Provide the [X, Y] coordinate of the cell's center where the given text is located.  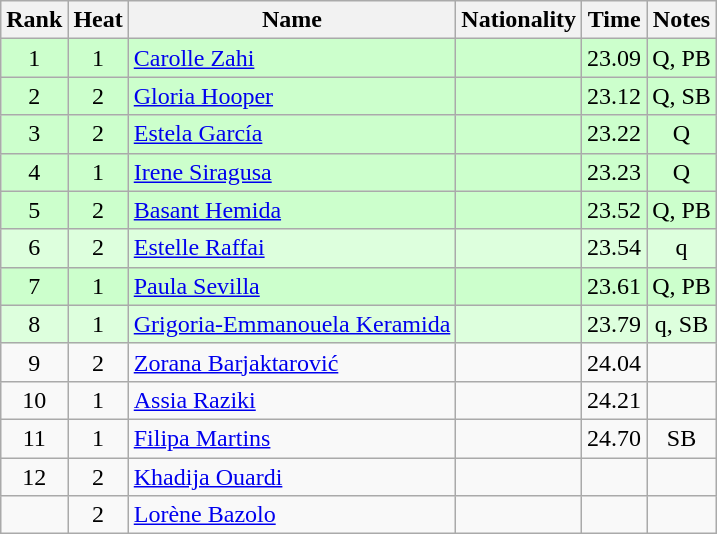
Name [292, 20]
Heat [98, 20]
23.54 [614, 248]
Lorène Bazolo [292, 515]
23.09 [614, 58]
Carolle Zahi [292, 58]
12 [34, 477]
6 [34, 248]
q [682, 248]
23.52 [614, 210]
Basant Hemida [292, 210]
23.12 [614, 96]
23.61 [614, 286]
Khadija Ouardi [292, 477]
Q, SB [682, 96]
SB [682, 438]
Notes [682, 20]
5 [34, 210]
Zorana Barjaktarović [292, 362]
Estela García [292, 134]
24.70 [614, 438]
Gloria Hooper [292, 96]
23.23 [614, 172]
8 [34, 324]
23.79 [614, 324]
Nationality [519, 20]
7 [34, 286]
10 [34, 400]
24.21 [614, 400]
Grigoria-Emmanouela Keramida [292, 324]
Irene Siragusa [292, 172]
Rank [34, 20]
24.04 [614, 362]
11 [34, 438]
Estelle Raffai [292, 248]
q, SB [682, 324]
4 [34, 172]
Paula Sevilla [292, 286]
3 [34, 134]
Assia Raziki [292, 400]
23.22 [614, 134]
Filipa Martins [292, 438]
9 [34, 362]
Time [614, 20]
